For the text-containing cell, return its midpoint in (x, y) coordinate format. 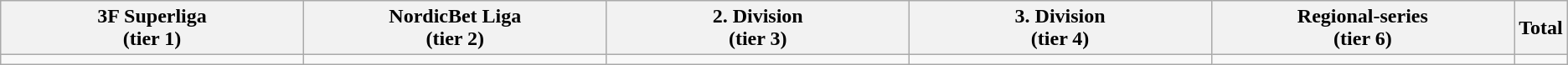
Regional-series (tier 6) (1363, 28)
2. Division (tier 3) (757, 28)
NordicBet Liga (tier 2) (455, 28)
3F Superliga (tier 1) (152, 28)
Total (1541, 28)
3. Division (tier 4) (1060, 28)
